Extract the [X, Y] coordinate from the center of the cell holding the provided text.  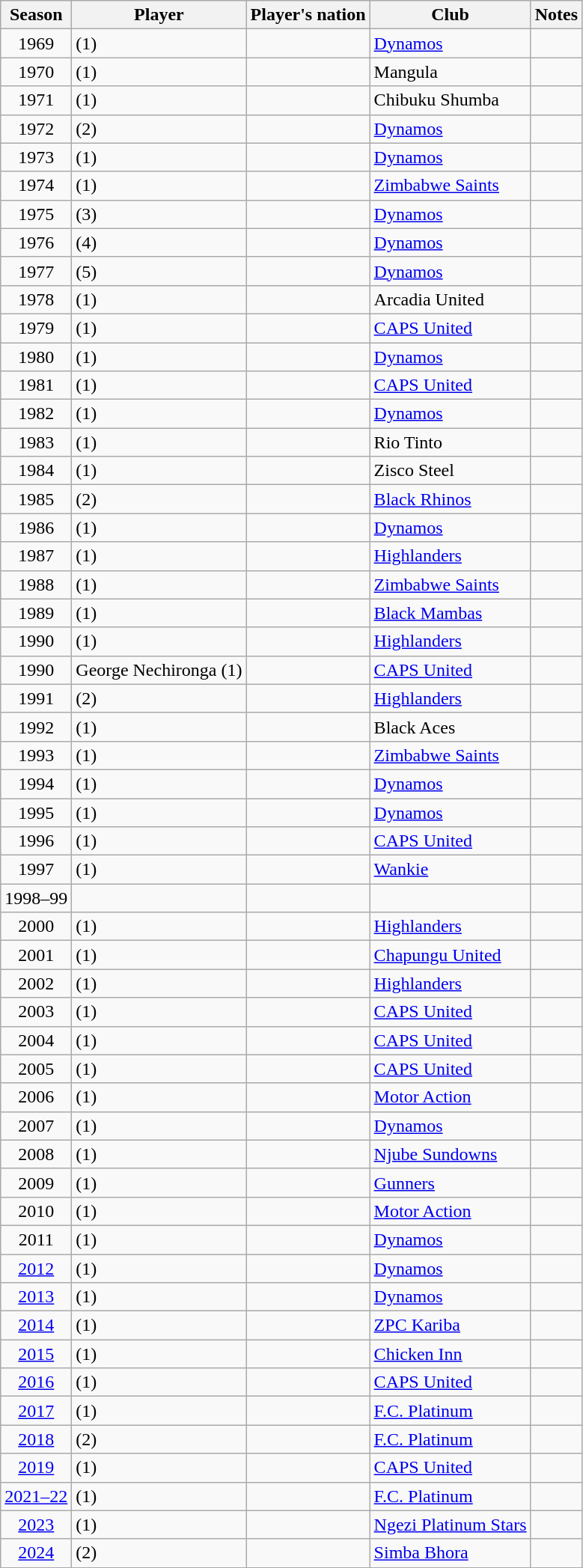
1972 [36, 129]
2002 [36, 983]
Simba Bhora [451, 1553]
George Nechironga (1) [159, 670]
2008 [36, 1154]
Black Mambas [451, 613]
1989 [36, 613]
Black Aces [451, 727]
2004 [36, 1040]
Arcadia United [451, 299]
2014 [36, 1326]
2024 [36, 1553]
1969 [36, 43]
2019 [36, 1468]
Zisco Steel [451, 471]
Chapungu United [451, 955]
1988 [36, 585]
Chibuku Shumba [451, 100]
2011 [36, 1239]
Njube Sundowns [451, 1154]
1974 [36, 186]
2023 [36, 1525]
Chicken Inn [451, 1354]
1973 [36, 157]
Rio Tinto [451, 442]
2015 [36, 1354]
1977 [36, 271]
1983 [36, 442]
(3) [159, 214]
1976 [36, 242]
Ngezi Platinum Stars [451, 1525]
1970 [36, 72]
1984 [36, 471]
2009 [36, 1183]
1982 [36, 414]
1981 [36, 385]
2005 [36, 1069]
1978 [36, 299]
Black Rhinos [451, 499]
2012 [36, 1269]
Club [451, 15]
2016 [36, 1382]
(5) [159, 271]
Player's nation [308, 15]
Mangula [451, 72]
(4) [159, 242]
1993 [36, 755]
2021–22 [36, 1496]
Wankie [451, 870]
1986 [36, 528]
1997 [36, 870]
2006 [36, 1097]
1975 [36, 214]
1994 [36, 784]
Notes [556, 15]
Player [159, 15]
1985 [36, 499]
1991 [36, 698]
2018 [36, 1439]
1992 [36, 727]
1987 [36, 556]
2007 [36, 1126]
1971 [36, 100]
1995 [36, 812]
1979 [36, 328]
Season [36, 15]
Gunners [451, 1183]
2000 [36, 927]
2017 [36, 1411]
2013 [36, 1297]
1996 [36, 841]
2010 [36, 1211]
ZPC Kariba [451, 1326]
2003 [36, 1012]
1980 [36, 357]
1998–99 [36, 898]
2001 [36, 955]
